Determine the [X, Y] coordinate at the center of the cell enclosing the given text.  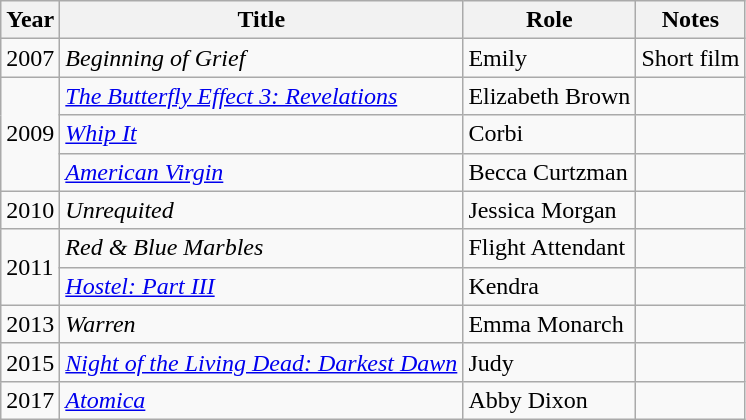
2007 [30, 58]
Elizabeth Brown [550, 96]
2013 [30, 324]
Red & Blue Marbles [262, 248]
Notes [690, 20]
2011 [30, 267]
2017 [30, 400]
The Butterfly Effect 3: Revelations [262, 96]
2010 [30, 210]
Judy [550, 362]
Warren [262, 324]
Year [30, 20]
American Virgin [262, 172]
Night of the Living Dead: Darkest Dawn [262, 362]
Unrequited [262, 210]
Flight Attendant [550, 248]
Kendra [550, 286]
Short film [690, 58]
Abby Dixon [550, 400]
2015 [30, 362]
Corbi [550, 134]
Emma Monarch [550, 324]
Role [550, 20]
Title [262, 20]
2009 [30, 134]
Emily [550, 58]
Jessica Morgan [550, 210]
Hostel: Part III [262, 286]
Whip It [262, 134]
Beginning of Grief [262, 58]
Atomica [262, 400]
Becca Curtzman [550, 172]
